Return the [x, y] coordinate for the center point of the cell that contains the specified text.  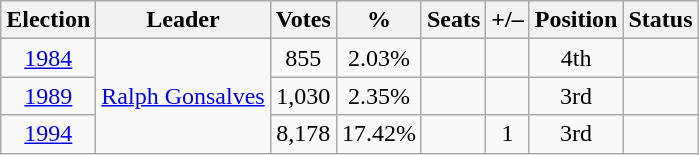
1,030 [303, 96]
1989 [48, 96]
2.03% [378, 58]
Status [660, 20]
Election [48, 20]
2.35% [378, 96]
1994 [48, 134]
1 [508, 134]
855 [303, 58]
+/– [508, 20]
17.42% [378, 134]
8,178 [303, 134]
1984 [48, 58]
Ralph Gonsalves [183, 96]
4th [576, 58]
Position [576, 20]
% [378, 20]
Leader [183, 20]
Votes [303, 20]
Seats [453, 20]
